For the text-containing cell, return its midpoint in (x, y) coordinate format. 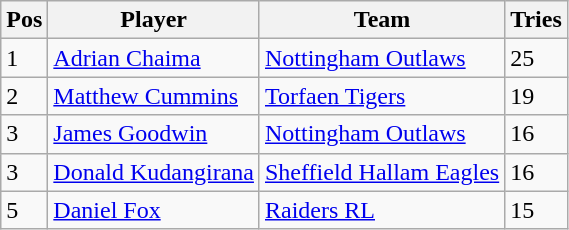
Sheffield Hallam Eagles (382, 172)
15 (536, 210)
19 (536, 96)
Tries (536, 20)
James Goodwin (154, 134)
Donald Kudangirana (154, 172)
Player (154, 20)
2 (24, 96)
Torfaen Tigers (382, 96)
Adrian Chaima (154, 58)
Pos (24, 20)
5 (24, 210)
Raiders RL (382, 210)
1 (24, 58)
25 (536, 58)
Daniel Fox (154, 210)
Matthew Cummins (154, 96)
Team (382, 20)
